From the cell containing the given text, extract its center point as [x, y] coordinate. 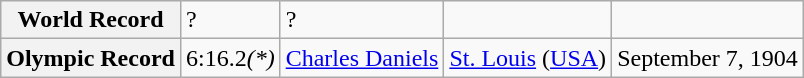
6:16.2(*) [230, 58]
September 7, 1904 [708, 58]
St. Louis (USA) [528, 58]
World Record [91, 20]
Olympic Record [91, 58]
Charles Daniels [362, 58]
